Locate the cell with the specified text and output its [x, y] center coordinate. 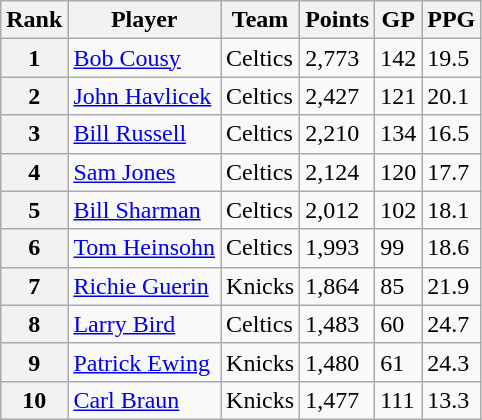
19.5 [452, 58]
18.1 [452, 210]
Larry Bird [144, 324]
John Havlicek [144, 96]
1,480 [338, 362]
24.7 [452, 324]
1,483 [338, 324]
1,864 [338, 286]
Points [338, 20]
Player [144, 20]
9 [34, 362]
21.9 [452, 286]
18.6 [452, 248]
1,993 [338, 248]
2,124 [338, 172]
24.3 [452, 362]
1,477 [338, 400]
Rank [34, 20]
134 [398, 134]
Team [260, 20]
2,210 [338, 134]
17.7 [452, 172]
6 [34, 248]
Patrick Ewing [144, 362]
5 [34, 210]
GP [398, 20]
2,012 [338, 210]
102 [398, 210]
85 [398, 286]
10 [34, 400]
60 [398, 324]
Carl Braun [144, 400]
121 [398, 96]
4 [34, 172]
2,773 [338, 58]
1 [34, 58]
99 [398, 248]
PPG [452, 20]
Bill Sharman [144, 210]
Bob Cousy [144, 58]
142 [398, 58]
120 [398, 172]
Richie Guerin [144, 286]
2 [34, 96]
8 [34, 324]
20.1 [452, 96]
Sam Jones [144, 172]
Tom Heinsohn [144, 248]
13.3 [452, 400]
16.5 [452, 134]
111 [398, 400]
Bill Russell [144, 134]
2,427 [338, 96]
61 [398, 362]
7 [34, 286]
3 [34, 134]
